Determine the (x, y) coordinate at the center of the cell enclosing the given text.  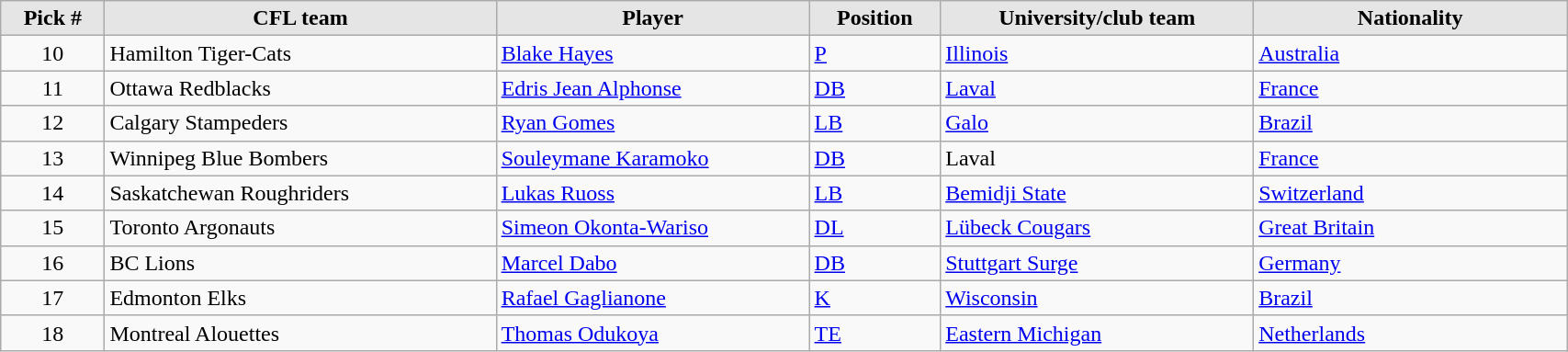
16 (53, 263)
Calgary Stampeders (300, 123)
Germany (1411, 263)
Ryan Gomes (652, 123)
K (874, 298)
Stuttgart Surge (1097, 263)
Great Britain (1411, 228)
14 (53, 193)
Pick # (53, 18)
Edris Jean Alphonse (652, 88)
Winnipeg Blue Bombers (300, 158)
Saskatchewan Roughriders (300, 193)
11 (53, 88)
Marcel Dabo (652, 263)
Player (652, 18)
University/club team (1097, 18)
12 (53, 123)
Australia (1411, 53)
10 (53, 53)
Toronto Argonauts (300, 228)
CFL team (300, 18)
18 (53, 333)
Lübeck Cougars (1097, 228)
P (874, 53)
BC Lions (300, 263)
Simeon Okonta-Wariso (652, 228)
Edmonton Elks (300, 298)
Illinois (1097, 53)
15 (53, 228)
Blake Hayes (652, 53)
Netherlands (1411, 333)
Eastern Michigan (1097, 333)
Hamilton Tiger-Cats (300, 53)
Rafael Gaglianone (652, 298)
Wisconsin (1097, 298)
Lukas Ruoss (652, 193)
TE (874, 333)
Thomas Odukoya (652, 333)
Galo (1097, 123)
17 (53, 298)
Ottawa Redblacks (300, 88)
Montreal Alouettes (300, 333)
Position (874, 18)
DL (874, 228)
Nationality (1411, 18)
Switzerland (1411, 193)
13 (53, 158)
Souleymane Karamoko (652, 158)
Bemidji State (1097, 193)
